Extract the [X, Y] coordinate from the center of the cell holding the provided text.  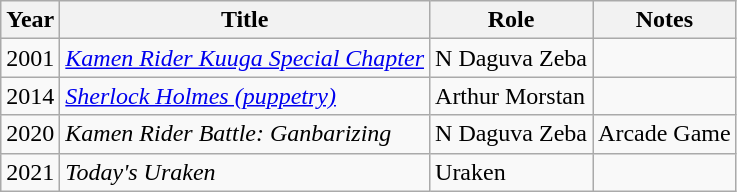
2021 [30, 172]
2020 [30, 134]
Sherlock Holmes (puppetry) [245, 96]
Title [245, 20]
Kamen Rider Battle: Ganbarizing [245, 134]
2014 [30, 96]
Arcade Game [665, 134]
2001 [30, 58]
Year [30, 20]
Kamen Rider Kuuga Special Chapter [245, 58]
Notes [665, 20]
Today's Uraken [245, 172]
Arthur Morstan [512, 96]
Uraken [512, 172]
Role [512, 20]
